Pinpoint the cell where the given text exists, returning its (x, y) midpoint coordinate. 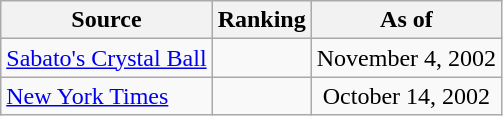
New York Times (106, 96)
As of (406, 20)
Sabato's Crystal Ball (106, 58)
Source (106, 20)
Ranking (262, 20)
October 14, 2002 (406, 96)
November 4, 2002 (406, 58)
